Output the [X, Y] coordinate of the center of the cell containing the given text.  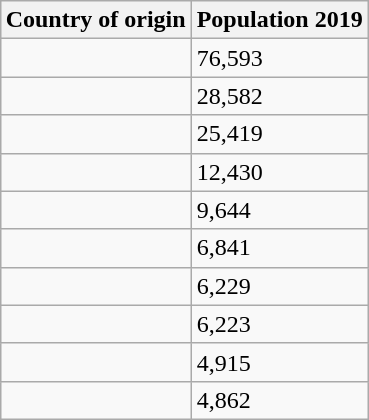
25,419 [280, 134]
Population 2019 [280, 20]
28,582 [280, 96]
9,644 [280, 210]
6,229 [280, 286]
6,841 [280, 248]
6,223 [280, 324]
4,915 [280, 362]
12,430 [280, 172]
4,862 [280, 400]
Country of origin [96, 20]
76,593 [280, 58]
